Identify which cell holds the provided text, then report its [X, Y] central coordinate. 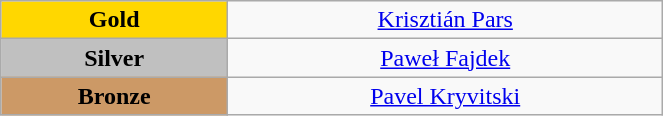
Paweł Fajdek [446, 58]
Pavel Kryvitski [446, 96]
Silver [114, 58]
Krisztián Pars [446, 20]
Bronze [114, 96]
Gold [114, 20]
